Detect which cell encompasses the target text, then output its [X, Y] center coordinate. 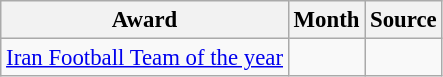
Month [326, 20]
Award [145, 20]
Iran Football Team of the year [145, 58]
Source [404, 20]
